Detect which cell encompasses the target text, then output its (x, y) center coordinate. 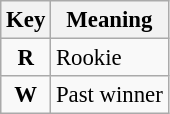
W (26, 95)
Rookie (110, 58)
R (26, 58)
Past winner (110, 95)
Meaning (110, 20)
Key (26, 20)
